Determine the (x, y) coordinate at the center of the cell enclosing the given text.  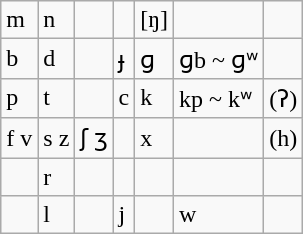
ɡ (154, 59)
b (20, 59)
(ʔ) (284, 98)
p (20, 98)
x (154, 138)
[ŋ] (154, 20)
r (56, 177)
kp ~ kʷ (219, 98)
ʃ ʒ (94, 138)
n (56, 20)
k (154, 98)
ɟ (124, 59)
m (20, 20)
t (56, 98)
(h) (284, 138)
d (56, 59)
ɡb ~ ɡʷ (219, 59)
f v (20, 138)
j (124, 215)
s z (56, 138)
w (219, 215)
c (124, 98)
l (56, 215)
